Scan for the cell matching the given text and deliver its [x, y] coordinate at center. 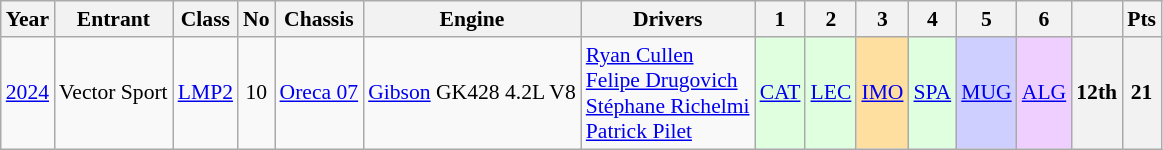
5 [986, 19]
10 [256, 93]
Engine [472, 19]
Entrant [114, 19]
1 [780, 19]
Pts [1142, 19]
CAT [780, 93]
4 [932, 19]
Year [28, 19]
IMO [882, 93]
SPA [932, 93]
No [256, 19]
Vector Sport [114, 93]
Gibson GK428 4.2L V8 [472, 93]
LMP2 [206, 93]
21 [1142, 93]
Drivers [668, 19]
LEC [830, 93]
12th [1096, 93]
Oreca 07 [320, 93]
2 [830, 19]
ALG [1044, 93]
6 [1044, 19]
3 [882, 19]
Chassis [320, 19]
Ryan Cullen Felipe Drugovich Stéphane Richelmi Patrick Pilet [668, 93]
2024 [28, 93]
Class [206, 19]
MUG [986, 93]
